Detect which cell encompasses the target text, then output its (X, Y) center coordinate. 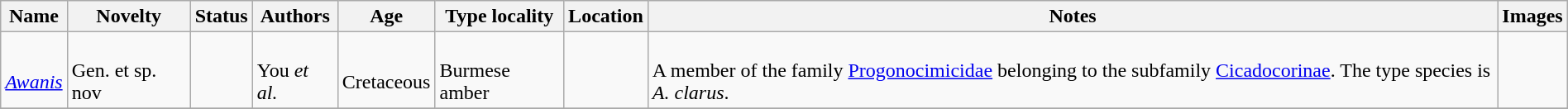
Status (222, 17)
Gen. et sp. nov (129, 70)
Location (606, 17)
Notes (1072, 17)
Cretaceous (386, 70)
A member of the family Progonocimicidae belonging to the subfamily Cicadocorinae. The type species is A. clarus. (1072, 70)
Images (1532, 17)
Authors (294, 17)
Age (386, 17)
Awanis (34, 70)
Novelty (129, 17)
Burmese amber (500, 70)
Type locality (500, 17)
You et al. (294, 70)
Name (34, 17)
